Return (x, y) of the center of cell containing provided text 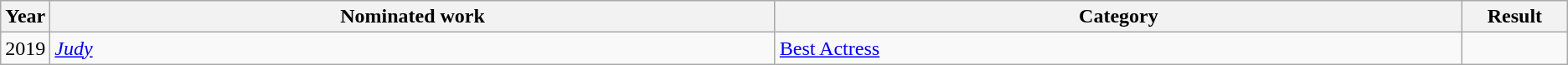
Year (25, 17)
Judy (412, 48)
Result (1515, 17)
Nominated work (412, 17)
2019 (25, 48)
Category (1118, 17)
Best Actress (1118, 48)
